Search for the cell housing the specified text and yield its [X, Y] center coordinate. 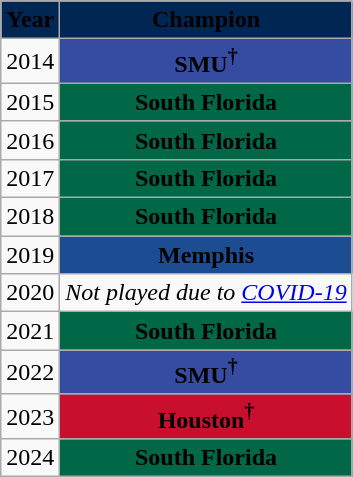
Not played due to COVID-19 [206, 293]
Houston† [206, 416]
2014 [30, 62]
2018 [30, 217]
2024 [30, 458]
2021 [30, 331]
2017 [30, 178]
2022 [30, 372]
2015 [30, 102]
2016 [30, 140]
2019 [30, 255]
Champion [206, 20]
2020 [30, 293]
Memphis [206, 255]
Year [30, 20]
2023 [30, 416]
